Search for the cell housing the specified text and yield its [x, y] center coordinate. 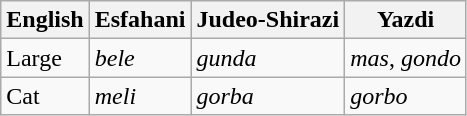
mas, gondo [406, 58]
gorba [268, 96]
Large [45, 58]
bele [140, 58]
gorbo [406, 96]
English [45, 20]
Cat [45, 96]
Yazdi [406, 20]
Judeo-Shirazi [268, 20]
meli [140, 96]
Esfahani [140, 20]
gunda [268, 58]
